From the cell containing the given text, extract its center point as [X, Y] coordinate. 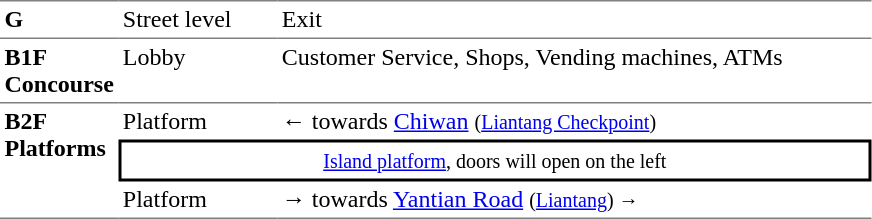
Island platform, doors will open on the left [494, 161]
Customer Service, Shops, Vending machines, ATMs [574, 71]
Platform [198, 122]
Exit [574, 19]
B1FConcourse [59, 71]
Street level [198, 19]
Lobby [198, 71]
G [59, 19]
← towards Chiwan (Liantang Checkpoint) [574, 122]
